Capture the cell that displays the provided text and extract its [X, Y] central coordinate. 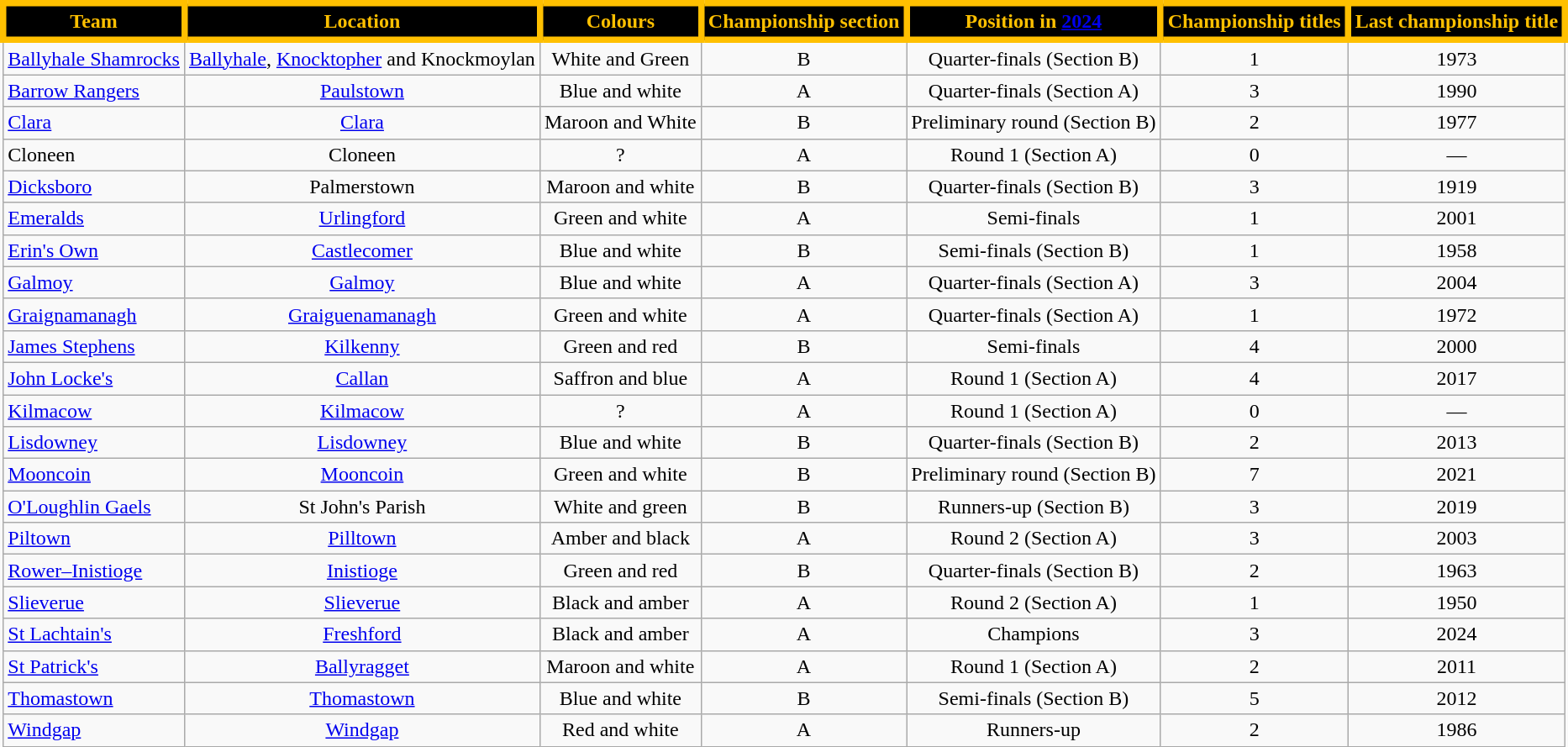
Runners-up (Section B) [1034, 507]
Castlecomer [361, 250]
1977 [1456, 123]
Team [94, 22]
Piltown [94, 539]
2001 [1456, 218]
Runners-up [1034, 730]
John Locke's [94, 378]
Erin's Own [94, 250]
Dicksboro [94, 187]
2000 [1456, 346]
Kilkenny [361, 346]
1958 [1456, 250]
Freshford [361, 634]
Position in 2024 [1034, 22]
Championship section [803, 22]
2012 [1456, 698]
1972 [1456, 314]
Inistioge [361, 571]
Ballyhale, Knocktopher and Knockmoylan [361, 57]
Saffron and blue [620, 378]
James Stephens [94, 346]
Champions [1034, 634]
Graiguenamanagh [361, 314]
Pilltown [361, 539]
1986 [1456, 730]
White and Green [620, 57]
1973 [1456, 57]
2021 [1456, 475]
2011 [1456, 666]
St John's Parish [361, 507]
2004 [1456, 282]
Red and white [620, 730]
Location [361, 22]
2013 [1456, 443]
Last championship title [1456, 22]
1990 [1456, 91]
Colours [620, 22]
Emeralds [94, 218]
Ballyhale Shamrocks [94, 57]
5 [1254, 698]
Palmerstown [361, 187]
St Patrick's [94, 666]
Barrow Rangers [94, 91]
Rower–Inistioge [94, 571]
O'Loughlin Gaels [94, 507]
Callan [361, 378]
2017 [1456, 378]
White and green [620, 507]
St Lachtain's [94, 634]
Championship titles [1254, 22]
Urlingford [361, 218]
1950 [1456, 602]
Graignamanagh [94, 314]
Maroon and White [620, 123]
Amber and black [620, 539]
Paulstown [361, 91]
1919 [1456, 187]
2024 [1456, 634]
1963 [1456, 571]
7 [1254, 475]
2019 [1456, 507]
Ballyragget [361, 666]
2003 [1456, 539]
